Determine the [X, Y] coordinate at the center of the cell enclosing the given text.  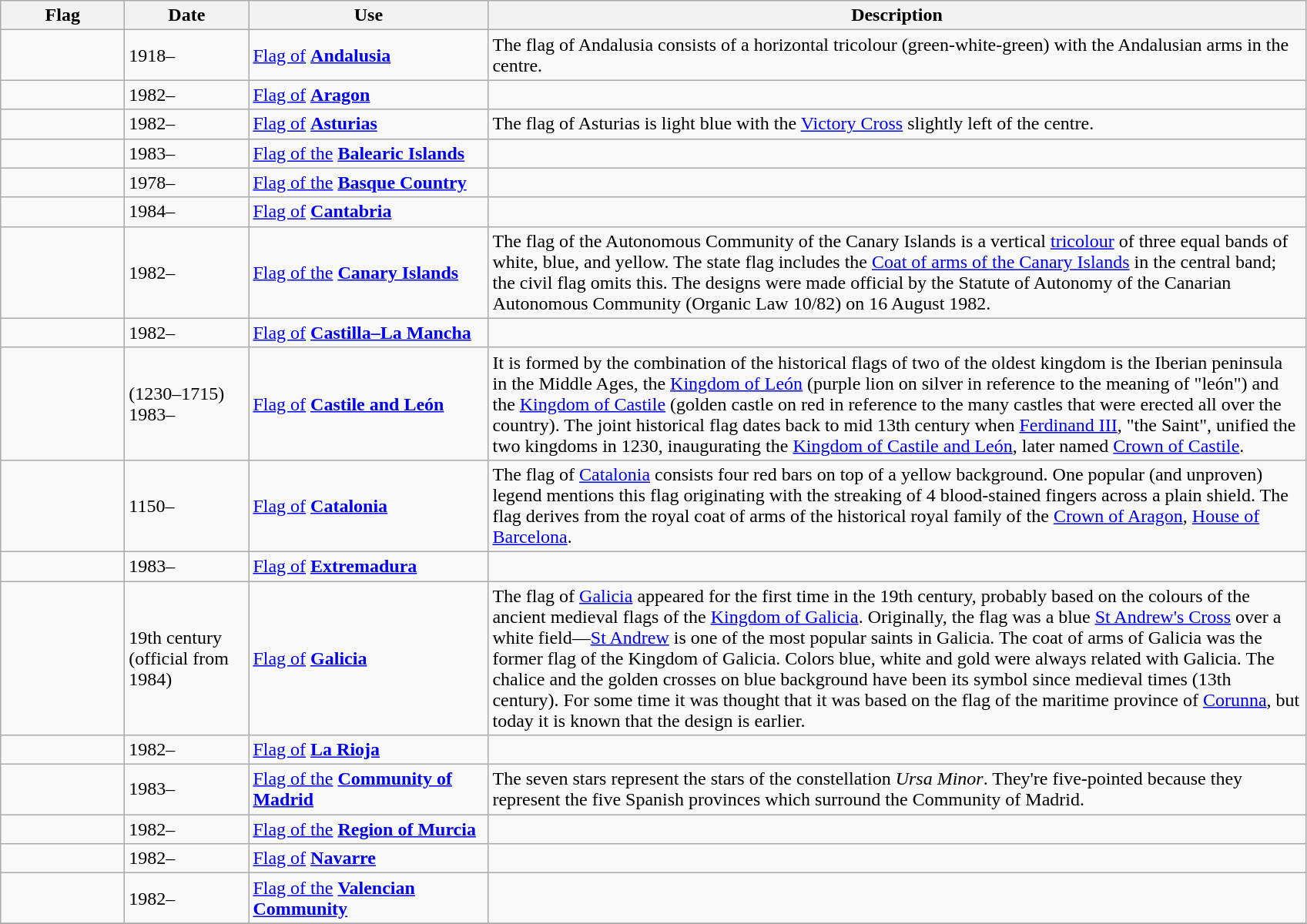
Flag of La Rioja [368, 750]
1984– [186, 212]
Flag of Asturias [368, 124]
Flag of Castile and León [368, 403]
The flag of Andalusia consists of a horizontal tricolour (green-white-green) with the Andalusian arms in the centre. [896, 55]
Flag of the Region of Murcia [368, 829]
Flag [63, 15]
Flag of the Valencian Community [368, 898]
Flag of the Community of Madrid [368, 790]
Flag of the Balearic Islands [368, 153]
1978– [186, 182]
Flag of Aragon [368, 95]
Flag of Galicia [368, 658]
Flag of the Basque Country [368, 182]
Flag of the Canary Islands [368, 273]
Flag of Andalusia [368, 55]
Flag of Extremadura [368, 566]
Date [186, 15]
Flag of Catalonia [368, 505]
(1230–1715)1983– [186, 403]
Flag of Cantabria [368, 212]
19th century (official from 1984) [186, 658]
1150– [186, 505]
1918– [186, 55]
Description [896, 15]
Use [368, 15]
Flag of Navarre [368, 859]
Flag of Castilla–La Mancha [368, 333]
The flag of Asturias is light blue with the Victory Cross slightly left of the centre. [896, 124]
